Pinpoint the cell where the given text exists, returning its [x, y] midpoint coordinate. 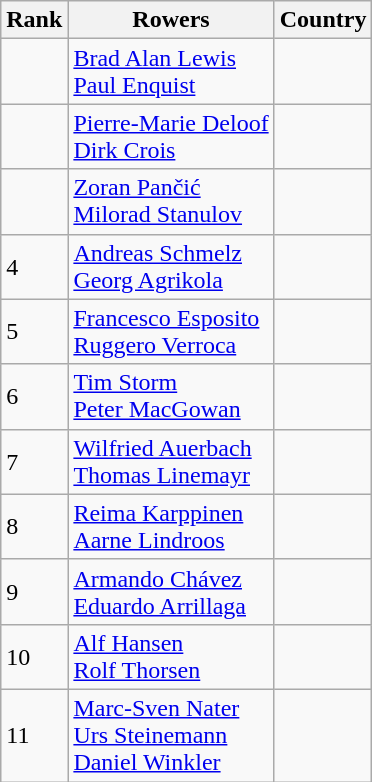
Rowers [171, 20]
Reima KarppinenAarne Lindroos [171, 526]
Country [323, 20]
8 [34, 526]
Armando ChávezEduardo Arrillaga [171, 592]
6 [34, 396]
7 [34, 462]
4 [34, 266]
Wilfried AuerbachThomas Linemayr [171, 462]
Pierre-Marie DeloofDirk Crois [171, 136]
Tim StormPeter MacGowan [171, 396]
11 [34, 735]
Zoran PančićMilorad Stanulov [171, 202]
Alf HansenRolf Thorsen [171, 656]
Rank [34, 20]
Francesco EspositoRuggero Verroca [171, 332]
10 [34, 656]
Andreas SchmelzGeorg Agrikola [171, 266]
Marc-Sven NaterUrs SteinemannDaniel Winkler [171, 735]
Brad Alan LewisPaul Enquist [171, 72]
5 [34, 332]
9 [34, 592]
